Capture the cell that displays the provided text and extract its [X, Y] central coordinate. 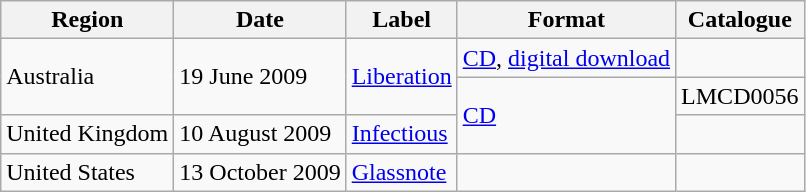
Label [402, 20]
Region [88, 20]
CD, digital download [566, 58]
Catalogue [740, 20]
United States [88, 172]
Infectious [402, 134]
CD [566, 115]
10 August 2009 [260, 134]
Glassnote [402, 172]
13 October 2009 [260, 172]
Liberation [402, 77]
United Kingdom [88, 134]
Australia [88, 77]
19 June 2009 [260, 77]
Date [260, 20]
Format [566, 20]
LMCD0056 [740, 96]
